Locate the cell with the specified text and output its (x, y) center coordinate. 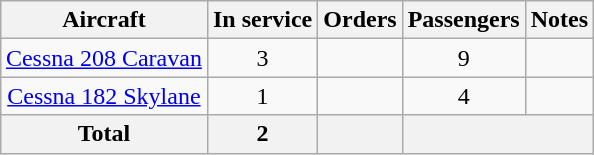
Cessna 182 Skylane (104, 96)
Cessna 208 Caravan (104, 58)
Notes (559, 20)
Aircraft (104, 20)
In service (262, 20)
Total (104, 134)
9 (464, 58)
Orders (360, 20)
2 (262, 134)
4 (464, 96)
3 (262, 58)
1 (262, 96)
Passengers (464, 20)
